Locate the cell with the specified text and output its (x, y) center coordinate. 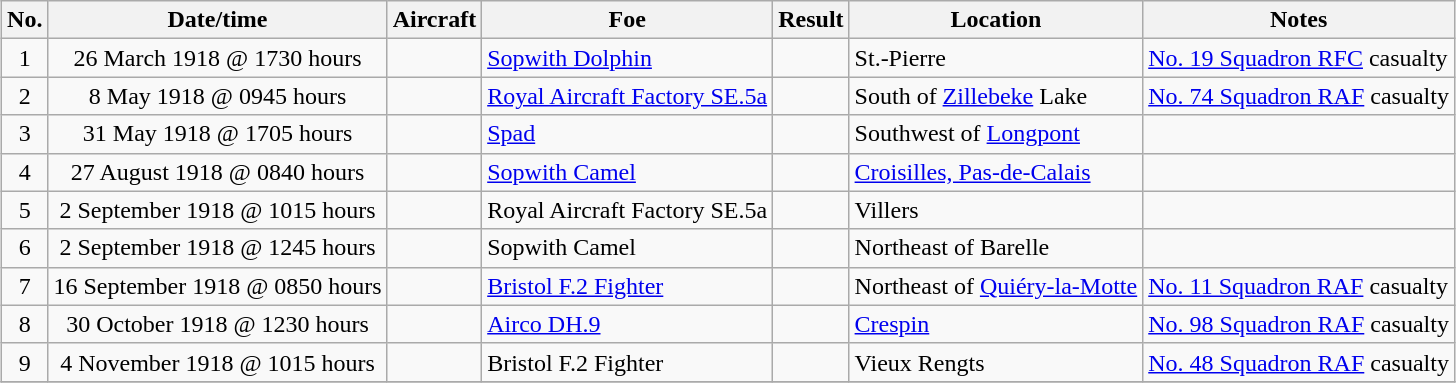
St.-Pierre (996, 58)
No. (25, 20)
26 March 1918 @ 1730 hours (218, 58)
8 (25, 324)
No. 11 Squadron RAF casualty (1299, 286)
9 (25, 362)
16 September 1918 @ 0850 hours (218, 286)
Location (996, 20)
6 (25, 248)
Foe (628, 20)
Airco DH.9 (628, 324)
Crespin (996, 324)
Aircraft (434, 20)
Southwest of Longpont (996, 134)
No. 48 Squadron RAF casualty (1299, 362)
4 (25, 172)
31 May 1918 @ 1705 hours (218, 134)
27 August 1918 @ 0840 hours (218, 172)
Date/time (218, 20)
5 (25, 210)
30 October 1918 @ 1230 hours (218, 324)
2 September 1918 @ 1245 hours (218, 248)
Result (811, 20)
Northeast of Quiéry-la-Motte (996, 286)
Villers (996, 210)
No. 98 Squadron RAF casualty (1299, 324)
2 September 1918 @ 1015 hours (218, 210)
4 November 1918 @ 1015 hours (218, 362)
3 (25, 134)
8 May 1918 @ 0945 hours (218, 96)
Croisilles, Pas-de-Calais (996, 172)
1 (25, 58)
Notes (1299, 20)
No. 74 Squadron RAF casualty (1299, 96)
South of Zillebeke Lake (996, 96)
2 (25, 96)
Sopwith Dolphin (628, 58)
Vieux Rengts (996, 362)
Spad (628, 134)
7 (25, 286)
Northeast of Barelle (996, 248)
No. 19 Squadron RFC casualty (1299, 58)
